Locate the cell with the specified text and output its [X, Y] center coordinate. 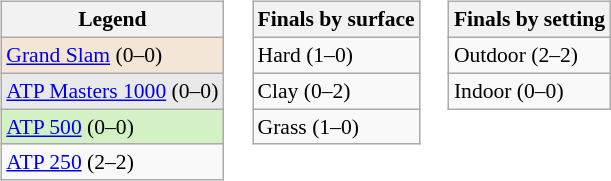
Clay (0–2) [336, 91]
Grass (1–0) [336, 127]
Grand Slam (0–0) [112, 55]
Finals by surface [336, 20]
Finals by setting [530, 20]
ATP Masters 1000 (0–0) [112, 91]
Indoor (0–0) [530, 91]
ATP 500 (0–0) [112, 127]
Legend [112, 20]
ATP 250 (2–2) [112, 162]
Outdoor (2–2) [530, 55]
Hard (1–0) [336, 55]
